Determine the (X, Y) coordinate at the center of the cell enclosing the given text.  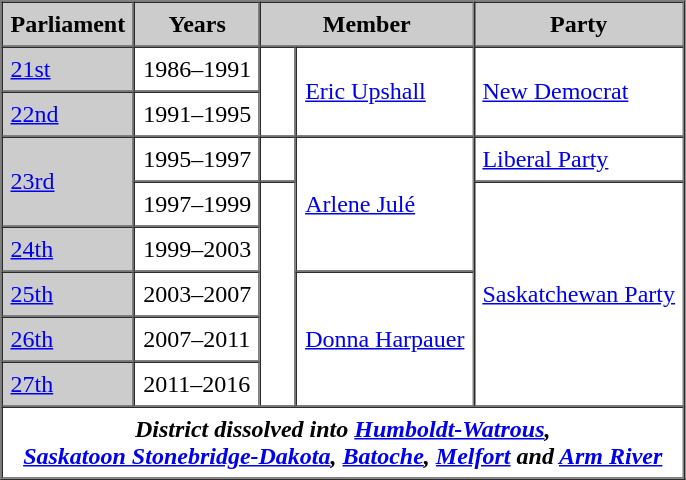
1986–1991 (197, 68)
2011–2016 (197, 384)
District dissolved into Humboldt-Watrous, Saskatoon Stonebridge-Dakota, Batoche, Melfort and Arm River (343, 442)
Eric Upshall (384, 91)
Saskatchewan Party (578, 294)
Years (197, 24)
26th (68, 338)
22nd (68, 114)
24th (68, 248)
New Democrat (578, 91)
Party (578, 24)
25th (68, 294)
Member (366, 24)
27th (68, 384)
1995–1997 (197, 158)
Arlene Julé (384, 204)
21st (68, 68)
1997–1999 (197, 204)
1991–1995 (197, 114)
2007–2011 (197, 338)
23rd (68, 181)
Parliament (68, 24)
Liberal Party (578, 158)
2003–2007 (197, 294)
1999–2003 (197, 248)
Donna Harpauer (384, 340)
